Identify which cell holds the provided text, then report its (x, y) central coordinate. 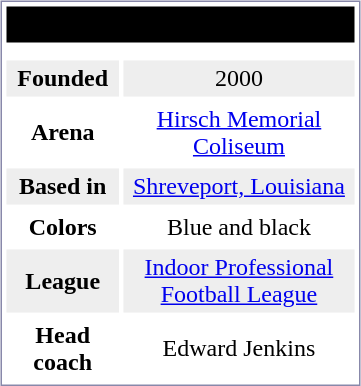
Shreveport-Bossier Bombers (180, 24)
Based in (62, 186)
Colors (62, 227)
Shreveport, Louisiana (238, 186)
2000 (238, 78)
Blue and black (238, 227)
Edward Jenkins (238, 348)
League (62, 282)
Head coach (62, 348)
Arena (62, 132)
Indoor Professional Football League (238, 282)
Hirsch Memorial Coliseum (238, 132)
Founded (62, 78)
